Return the [X, Y] coordinate for the center point of the cell that contains the specified text.  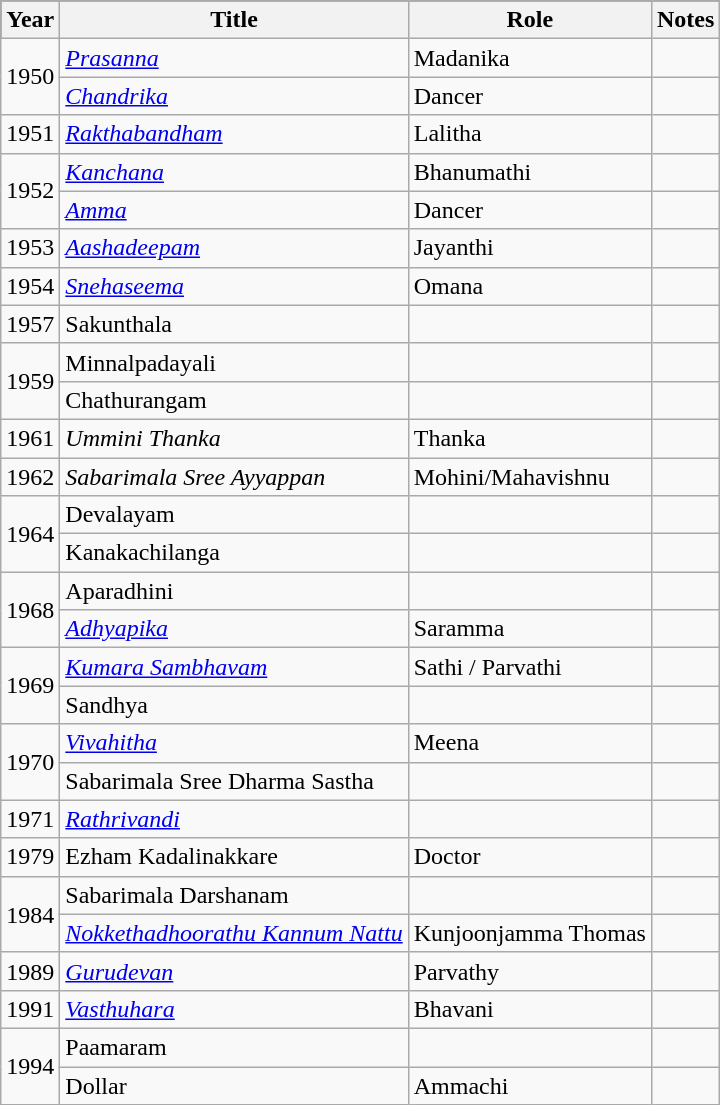
Chandrika [234, 96]
Role [530, 20]
Aparadhini [234, 591]
Mohini/Mahavishnu [530, 477]
Aashadeepam [234, 248]
Sabarimala Darshanam [234, 895]
Bhanumathi [530, 172]
Bhavani [530, 1009]
Jayanthi [530, 248]
1970 [30, 762]
Chathurangam [234, 400]
Notes [685, 20]
Adhyapika [234, 629]
1962 [30, 477]
Kanakachilanga [234, 553]
Sakunthala [234, 324]
Rakthabandham [234, 134]
Doctor [530, 857]
1950 [30, 77]
Prasanna [234, 58]
1964 [30, 534]
Sabarimala Sree Dharma Sastha [234, 781]
1969 [30, 686]
Parvathy [530, 971]
Paamaram [234, 1047]
Vivahitha [234, 743]
Ezham Kadalinakkare [234, 857]
1959 [30, 381]
Nokkethadhoorathu Kannum Nattu [234, 933]
1971 [30, 819]
Kanchana [234, 172]
1968 [30, 610]
Snehaseema [234, 286]
Minnalpadayali [234, 362]
Amma [234, 210]
Sathi / Parvathi [530, 667]
Saramma [530, 629]
1979 [30, 857]
1984 [30, 914]
1957 [30, 324]
Kunjoonjamma Thomas [530, 933]
1952 [30, 191]
1954 [30, 286]
Meena [530, 743]
Sandhya [234, 705]
Gurudevan [234, 971]
Omana [530, 286]
Lalitha [530, 134]
Thanka [530, 438]
1989 [30, 971]
Vasthuhara [234, 1009]
1991 [30, 1009]
1994 [30, 1066]
1951 [30, 134]
Dollar [234, 1085]
Rathrivandi [234, 819]
Madanika [530, 58]
Kumara Sambhavam [234, 667]
Sabarimala Sree Ayyappan [234, 477]
1961 [30, 438]
1953 [30, 248]
Title [234, 20]
Devalayam [234, 515]
Ummini Thanka [234, 438]
Year [30, 20]
Ammachi [530, 1085]
